For the text-containing cell, return its midpoint in [X, Y] coordinate format. 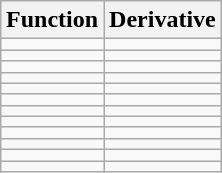
Derivative [163, 20]
Function [52, 20]
